From the cell containing the given text, extract its center point as (X, Y) coordinate. 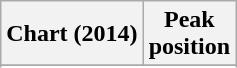
Chart (2014) (72, 34)
Peak position (189, 34)
